From the cell containing the given text, extract its center point as [X, Y] coordinate. 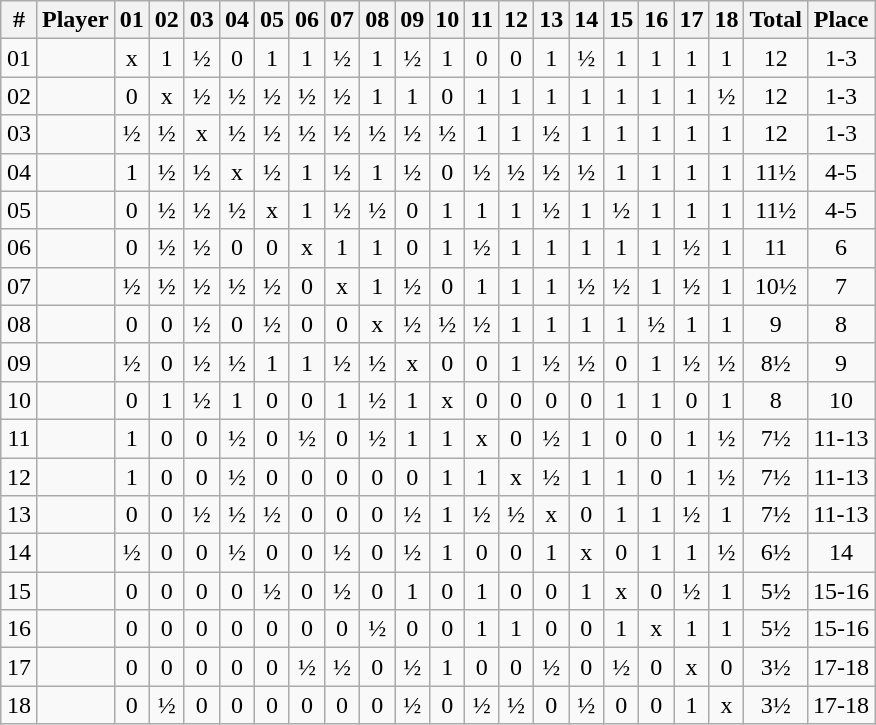
6½ [776, 553]
6 [842, 248]
# [18, 20]
8½ [776, 362]
Player [75, 20]
Total [776, 20]
Place [842, 20]
10½ [776, 286]
7 [842, 286]
